For the text-containing cell, return its midpoint in [x, y] coordinate format. 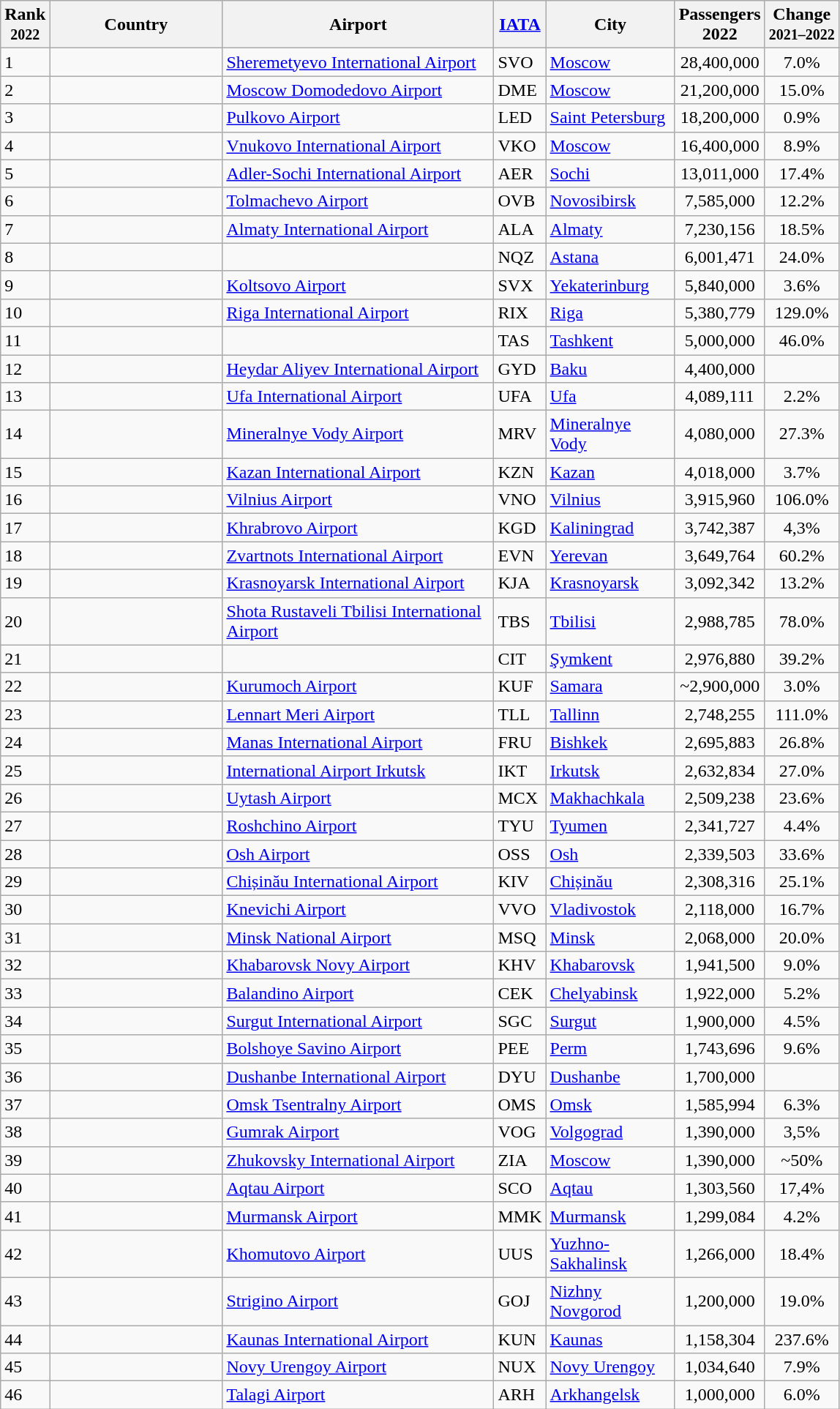
3,915,960 [720, 500]
13.2% [802, 583]
39.2% [802, 659]
Samara [610, 687]
42 [25, 1253]
Yerevan [610, 556]
5,000,000 [720, 340]
3.6% [802, 285]
11 [25, 340]
8.9% [802, 146]
Chișinău International Airport [359, 882]
44 [25, 1339]
Zvartnots International Airport [359, 556]
Rank2022 [25, 25]
3 [25, 118]
26 [25, 798]
2,695,883 [720, 742]
SGC [520, 1021]
ZIA [520, 1160]
Manas International Airport [359, 742]
Minsk National Airport [359, 938]
EVN [520, 556]
6 [25, 201]
ARH [520, 1395]
Bolshoye Savino Airport [359, 1049]
Riga International Airport [359, 313]
IKT [520, 770]
23.6% [802, 798]
0.9% [802, 118]
IATA [520, 25]
Aqtau [610, 1188]
Sheremetyevo International Airport [359, 62]
VKO [520, 146]
Change2021–2022 [802, 25]
International Airport Irkutsk [359, 770]
1,743,696 [720, 1049]
60.2% [802, 556]
2,118,000 [720, 910]
27 [25, 826]
2,308,316 [720, 882]
3,092,342 [720, 583]
25 [25, 770]
Pulkovo Airport [359, 118]
Kaliningrad [610, 528]
12 [25, 368]
78.0% [802, 621]
Krasnoyarsk [610, 583]
MCX [520, 798]
33.6% [802, 854]
1,200,000 [720, 1301]
6.0% [802, 1395]
UUS [520, 1253]
24 [25, 742]
Country [136, 25]
Omsk [610, 1105]
2,509,238 [720, 798]
4.5% [802, 1021]
Yuzhno-Sakhalinsk [610, 1253]
Surgut [610, 1021]
Minsk [610, 938]
Strigino Airport [359, 1301]
29 [25, 882]
GOJ [520, 1301]
Chișinău [610, 882]
2,339,503 [720, 854]
VOG [520, 1132]
Sochi [610, 173]
20.0% [802, 938]
Almaty International Airport [359, 229]
32 [25, 965]
Vilnius Airport [359, 500]
Arkhangelsk [610, 1395]
16,400,000 [720, 146]
VNO [520, 500]
8 [25, 257]
Knevichi Airport [359, 910]
4,018,000 [720, 472]
SVO [520, 62]
39 [25, 1160]
KGD [520, 528]
17,4% [802, 1188]
46 [25, 1395]
2,068,000 [720, 938]
2 [25, 90]
VVO [520, 910]
14 [25, 435]
Ufa International Airport [359, 397]
2,748,255 [720, 714]
5.2% [802, 993]
Tyumen [610, 826]
Heydar Aliyev International Airport [359, 368]
9.6% [802, 1049]
2,976,880 [720, 659]
Khomutovo Airport [359, 1253]
TLL [520, 714]
Kaunas [610, 1339]
9 [25, 285]
Khrabrovo Airport [359, 528]
12.2% [802, 201]
Vladivostok [610, 910]
4.4% [802, 826]
Mineralnye Vody [610, 435]
13 [25, 397]
~2,900,000 [720, 687]
Vilnius [610, 500]
FRU [520, 742]
111.0% [802, 714]
KIV [520, 882]
129.0% [802, 313]
TAS [520, 340]
Bishkek [610, 742]
5 [25, 173]
3,5% [802, 1132]
KUF [520, 687]
Adler-Sochi International Airport [359, 173]
Tolmachevo Airport [359, 201]
28,400,000 [720, 62]
21,200,000 [720, 90]
24.0% [802, 257]
CIT [520, 659]
SCO [520, 1188]
17.4% [802, 173]
DME [520, 90]
18 [25, 556]
1,900,000 [720, 1021]
Murmansk [610, 1216]
1,266,000 [720, 1253]
4,080,000 [720, 435]
Novy Urengoy Airport [359, 1367]
5,840,000 [720, 285]
3,649,764 [720, 556]
Chelyabinsk [610, 993]
1,700,000 [720, 1077]
35 [25, 1049]
1,158,304 [720, 1339]
1,000,000 [720, 1395]
Yekaterinburg [610, 285]
AER [520, 173]
Tashkent [610, 340]
Khabarovsk Novy Airport [359, 965]
Roshchino Airport [359, 826]
Moscow Domodedovo Airport [359, 90]
Kurumoch Airport [359, 687]
Aqtau Airport [359, 1188]
2,632,834 [720, 770]
Irkutsk [610, 770]
1,299,084 [720, 1216]
3.0% [802, 687]
Zhukovsky International Airport [359, 1160]
Dushanbe [610, 1077]
Baku [610, 368]
27.0% [802, 770]
KJA [520, 583]
GYD [520, 368]
NQZ [520, 257]
33 [25, 993]
Passengers2022 [720, 25]
KUN [520, 1339]
10 [25, 313]
Vnukovo International Airport [359, 146]
ALA [520, 229]
13,011,000 [720, 173]
4,089,111 [720, 397]
Kazan International Airport [359, 472]
MRV [520, 435]
4,400,000 [720, 368]
TYU [520, 826]
36 [25, 1077]
21 [25, 659]
~50% [802, 1160]
Murmansk Airport [359, 1216]
46.0% [802, 340]
CEK [520, 993]
City [610, 25]
41 [25, 1216]
7.9% [802, 1367]
Kazan [610, 472]
18.4% [802, 1253]
6.3% [802, 1105]
Gumrak Airport [359, 1132]
LED [520, 118]
Kaunas International Airport [359, 1339]
Shota Rustaveli Tbilisi International Airport [359, 621]
1 [25, 62]
20 [25, 621]
Dushanbe International Airport [359, 1077]
Osh Airport [359, 854]
Surgut International Airport [359, 1021]
Osh [610, 854]
2,341,727 [720, 826]
7 [25, 229]
4 [25, 146]
18.5% [802, 229]
18,200,000 [720, 118]
KZN [520, 472]
4,3% [802, 528]
3,742,387 [720, 528]
Tbilisi [610, 621]
Astana [610, 257]
43 [25, 1301]
6,001,471 [720, 257]
MMK [520, 1216]
Tallinn [610, 714]
3.7% [802, 472]
28 [25, 854]
19.0% [802, 1301]
Ufa [610, 397]
4.2% [802, 1216]
OMS [520, 1105]
27.3% [802, 435]
26.8% [802, 742]
25.1% [802, 882]
7,230,156 [720, 229]
16.7% [802, 910]
Lennart Meri Airport [359, 714]
2.2% [802, 397]
5,380,779 [720, 313]
PEE [520, 1049]
1,034,640 [720, 1367]
237.6% [802, 1339]
Riga [610, 313]
Almaty [610, 229]
7,585,000 [720, 201]
DYU [520, 1077]
Koltsovo Airport [359, 285]
16 [25, 500]
UFA [520, 397]
OSS [520, 854]
40 [25, 1188]
15.0% [802, 90]
Balandino Airport [359, 993]
23 [25, 714]
OVB [520, 201]
31 [25, 938]
Khabarovsk [610, 965]
22 [25, 687]
RIX [520, 313]
SVX [520, 285]
1,941,500 [720, 965]
Novy Urengoy [610, 1367]
NUX [520, 1367]
TBS [520, 621]
1,303,560 [720, 1188]
Omsk Tsentralny Airport [359, 1105]
Şymkent [610, 659]
106.0% [802, 500]
Krasnoyarsk International Airport [359, 583]
34 [25, 1021]
1,585,994 [720, 1105]
Makhachkala [610, 798]
38 [25, 1132]
Novosibirsk [610, 201]
Perm [610, 1049]
17 [25, 528]
30 [25, 910]
45 [25, 1367]
9.0% [802, 965]
19 [25, 583]
1,922,000 [720, 993]
7.0% [802, 62]
15 [25, 472]
Airport [359, 25]
37 [25, 1105]
Saint Petersburg [610, 118]
Uytash Airport [359, 798]
Talagi Airport [359, 1395]
Mineralnye Vody Airport [359, 435]
2,988,785 [720, 621]
KHV [520, 965]
Volgograd [610, 1132]
Nizhny Novgorod [610, 1301]
MSQ [520, 938]
